Find where the given text appears and provide that cell's center as [x, y] coordinate. 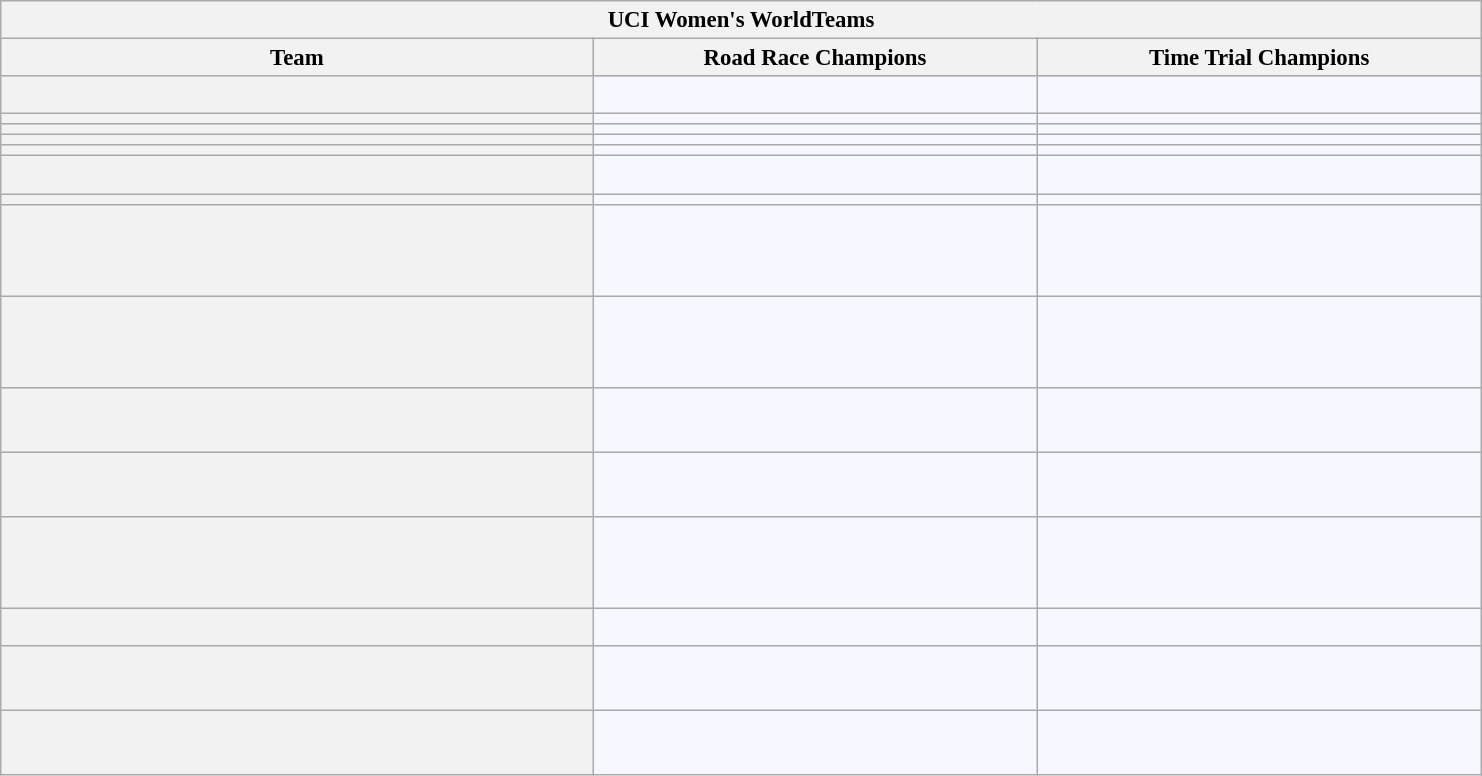
UCI Women's WorldTeams [741, 20]
Time Trial Champions [1259, 58]
Team [297, 58]
Road Race Champions [815, 58]
